Search for the cell housing the specified text and yield its [X, Y] center coordinate. 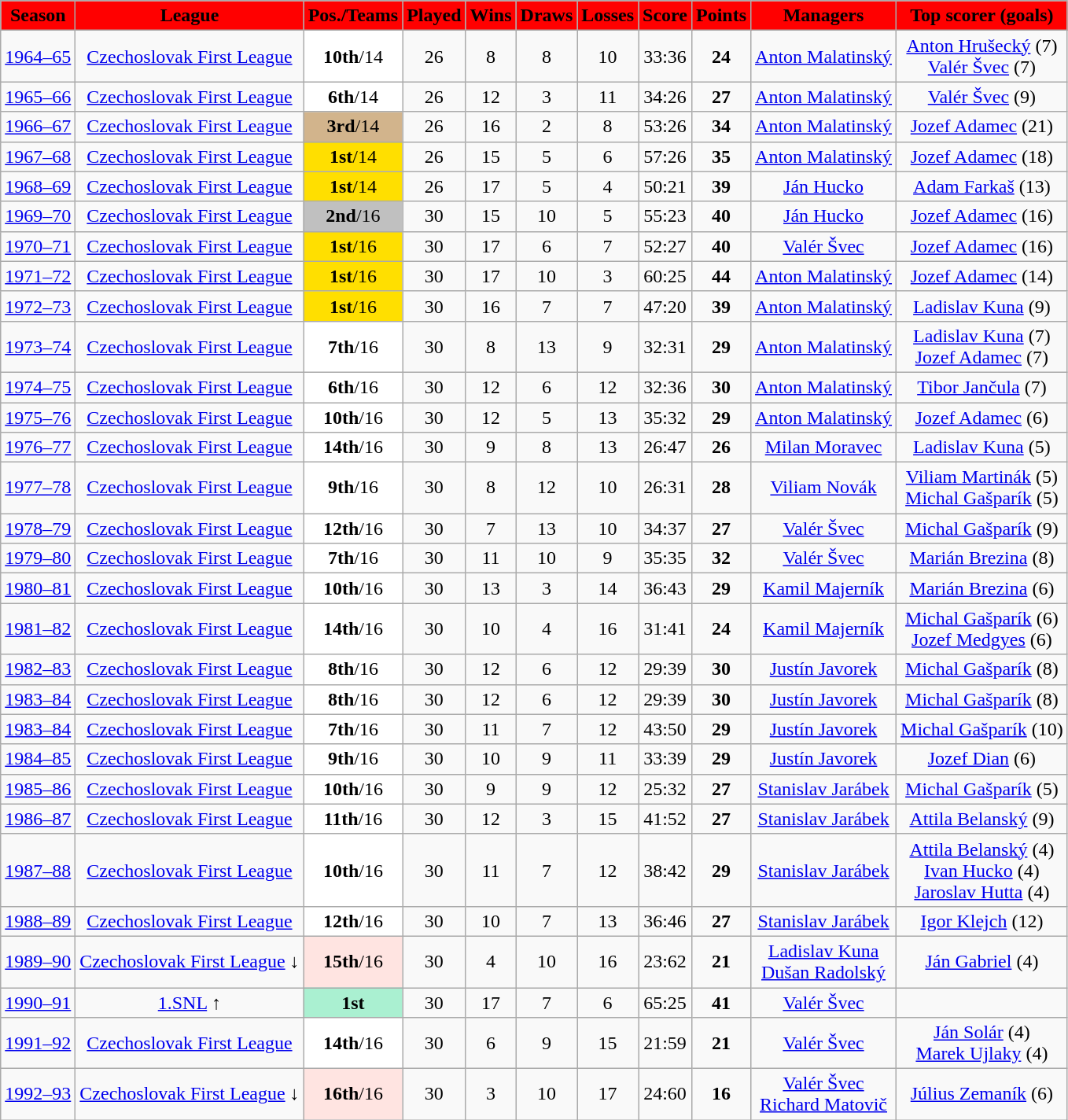
16th/16 [353, 1095]
Ladislav Kuna (5) [982, 448]
1979–80 [38, 558]
26:47 [665, 448]
6th/14 [353, 97]
Pos./Teams [353, 16]
34:37 [665, 529]
21:59 [665, 1043]
25:32 [665, 789]
1986–87 [38, 819]
1988–89 [38, 921]
28 [720, 488]
Viliam Novák [824, 488]
31:41 [665, 629]
1973–74 [38, 346]
57:26 [665, 157]
23:62 [665, 961]
14 [608, 588]
1st [353, 1003]
1968–69 [38, 186]
47:20 [665, 306]
Milan Moravec [824, 448]
2nd/16 [353, 216]
Tibor Jančula (7) [982, 387]
2 [547, 127]
1971–72 [38, 276]
1982–83 [38, 669]
Ján Gabriel (4) [982, 961]
3rd/14 [353, 127]
55:23 [665, 216]
Adam Farkaš (13) [982, 186]
League [190, 16]
34 [720, 127]
32:31 [665, 346]
1978–79 [38, 529]
53:26 [665, 127]
Viliam Martinák (5)Michal Gašparík (5) [982, 488]
35 [720, 157]
1991–92 [38, 1043]
1972–73 [38, 306]
1967–68 [38, 157]
Igor Klejch (12) [982, 921]
38:42 [665, 870]
33:39 [665, 759]
43:50 [665, 729]
1977–78 [38, 488]
1980–81 [38, 588]
Jozef Adamec (14) [982, 276]
1984–85 [38, 759]
Jozef Adamec (18) [982, 157]
32:36 [665, 387]
1964–65 [38, 57]
36:43 [665, 588]
44 [720, 276]
1985–86 [38, 789]
Michal Gašparík (10) [982, 729]
Michal Gašparík (6)Jozef Medgyes (6) [982, 629]
Wins [491, 16]
Attila Belanský (4)Ivan Hucko (4)Jaroslav Hutta (4) [982, 870]
1992–93 [38, 1095]
11th/16 [353, 819]
36:46 [665, 921]
Jozef Adamec (21) [982, 127]
Valér Švec (9) [982, 97]
Michal Gašparík (5) [982, 789]
Ladislav KunaDušan Radolský [824, 961]
32 [720, 558]
Played [434, 16]
35:35 [665, 558]
Michal Gašparík (9) [982, 529]
1969–70 [38, 216]
Managers [824, 16]
1990–91 [38, 1003]
1965–66 [38, 97]
6th/16 [353, 387]
1981–82 [38, 629]
1.SNL ↑ [190, 1003]
Losses [608, 16]
Marián Brezina (6) [982, 588]
50:21 [665, 186]
1975–76 [38, 418]
1974–75 [38, 387]
1987–88 [38, 870]
Marián Brezina (8) [982, 558]
10th/14 [353, 57]
52:27 [665, 246]
Top scorer (goals) [982, 16]
Score [665, 16]
35:32 [665, 418]
33:36 [665, 57]
Ján Solár (4)Marek Ujlaky (4) [982, 1043]
41 [720, 1003]
1989–90 [38, 961]
1966–67 [38, 127]
Valér ŠvecRichard Matovič [824, 1095]
Points [720, 16]
Július Zemaník (6) [982, 1095]
41:52 [665, 819]
26:31 [665, 488]
24:60 [665, 1095]
Jozef Dian (6) [982, 759]
Jozef Adamec (6) [982, 418]
Anton Hrušecký (7)Valér Švec (7) [982, 57]
Ladislav Kuna (7)Jozef Adamec (7) [982, 346]
Season [38, 16]
1976–77 [38, 448]
65:25 [665, 1003]
34:26 [665, 97]
60:25 [665, 276]
15th/16 [353, 961]
Ladislav Kuna (9) [982, 306]
1970–71 [38, 246]
Draws [547, 16]
Attila Belanský (9) [982, 819]
